Scan for the cell matching the given text and deliver its (x, y) coordinate at center. 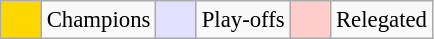
Relegated (382, 20)
Play-offs (243, 20)
Champions (98, 20)
